Provide the (X, Y) coordinate of the cell's center where the given text is located.  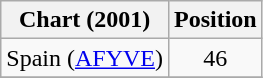
46 (215, 58)
Chart (2001) (85, 20)
Position (215, 20)
Spain (AFYVE) (85, 58)
